Output the (x, y) coordinate of the center of the cell containing the given text.  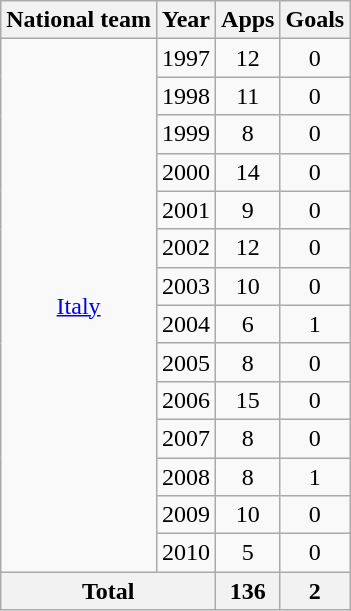
2 (315, 591)
National team (79, 20)
2002 (186, 248)
2003 (186, 286)
2010 (186, 553)
2008 (186, 477)
9 (248, 210)
Goals (315, 20)
6 (248, 324)
Italy (79, 306)
1997 (186, 58)
15 (248, 400)
2006 (186, 400)
Total (108, 591)
1999 (186, 134)
11 (248, 96)
2000 (186, 172)
1998 (186, 96)
Year (186, 20)
2007 (186, 438)
2005 (186, 362)
2001 (186, 210)
2004 (186, 324)
136 (248, 591)
2009 (186, 515)
5 (248, 553)
14 (248, 172)
Apps (248, 20)
